For the text-containing cell, return its midpoint in [X, Y] coordinate format. 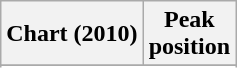
Chart (2010) [72, 34]
Peakposition [189, 34]
